Return the [x, y] coordinate for the center point of the cell that contains the specified text.  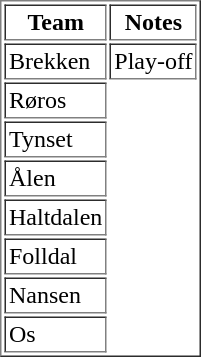
Folldal [55, 256]
Play-off [154, 62]
Os [55, 334]
Notes [154, 22]
Brekken [55, 62]
Team [55, 22]
Nansen [55, 296]
Røros [55, 100]
Tynset [55, 140]
Haltdalen [55, 218]
Ålen [55, 178]
